Return [X, Y] of the center of cell containing provided text 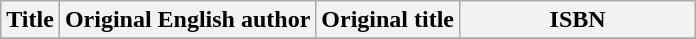
Title [30, 20]
Original English author [187, 20]
Original title [388, 20]
ISBN [578, 20]
